For the text-containing cell, return its midpoint in (x, y) coordinate format. 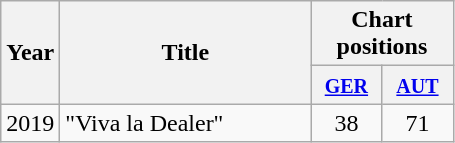
GER (346, 85)
38 (346, 123)
"Viva la Dealer" (186, 123)
Year (30, 52)
Chart positions (382, 34)
AUT (418, 85)
Title (186, 52)
2019 (30, 123)
71 (418, 123)
